Provide the [X, Y] coordinate of the cell's center where the given text is located.  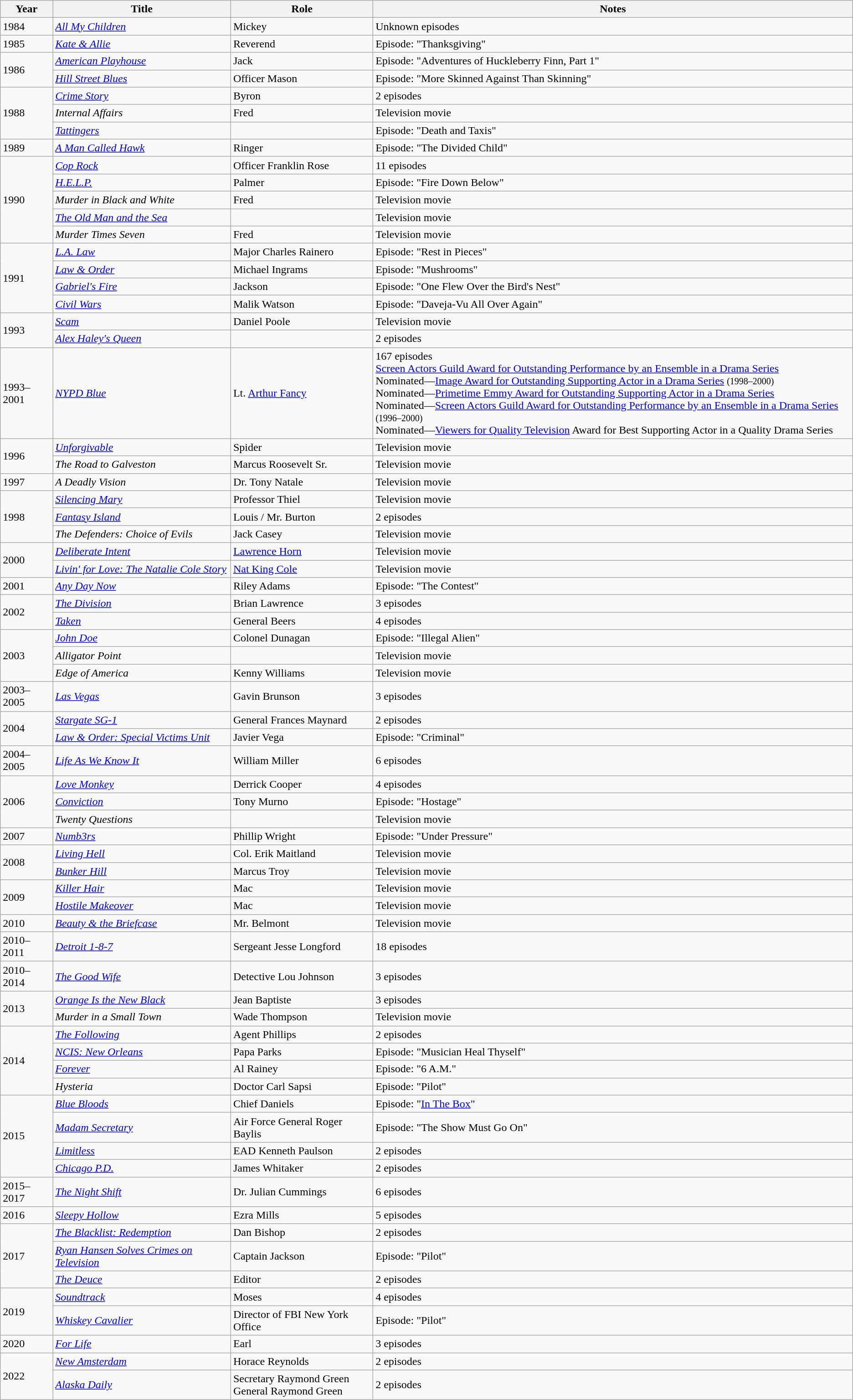
2003 [26, 656]
Colonel Dunagan [302, 638]
The Defenders: Choice of Evils [142, 534]
Any Day Now [142, 586]
Moses [302, 1297]
Ringer [302, 148]
Air Force General Roger Baylis [302, 1127]
American Playhouse [142, 61]
1988 [26, 113]
Forever [142, 1069]
1991 [26, 278]
Episode: "Musician Heal Thyself" [613, 1052]
1984 [26, 26]
Episode: "The Show Must Go On" [613, 1127]
Scam [142, 321]
2013 [26, 1008]
Director of FBI New York Office [302, 1320]
1989 [26, 148]
Lt. Arthur Fancy [302, 393]
Hysteria [142, 1086]
Episode: "One Flew Over the Bird's Nest" [613, 287]
Dr. Tony Natale [302, 482]
James Whitaker [302, 1168]
1990 [26, 200]
Episode: "The Divided Child" [613, 148]
General Beers [302, 621]
Cop Rock [142, 165]
Dr. Julian Cummings [302, 1192]
Phillip Wright [302, 836]
Episode: "Hostage" [613, 801]
1993 [26, 330]
Blue Bloods [142, 1104]
Unknown episodes [613, 26]
Episode: "Death and Taxis" [613, 130]
Jack Casey [302, 534]
Doctor Carl Sapsi [302, 1086]
Episode: "Thanksgiving" [613, 44]
Jackson [302, 287]
For Life [142, 1344]
Chicago P.D. [142, 1168]
NCIS: New Orleans [142, 1052]
Brian Lawrence [302, 604]
Taken [142, 621]
Palmer [302, 182]
NYPD Blue [142, 393]
Hill Street Blues [142, 78]
Orange Is the New Black [142, 1000]
Limitless [142, 1151]
1986 [26, 70]
H.E.L.P. [142, 182]
Year [26, 9]
2006 [26, 801]
The Old Man and the Sea [142, 217]
Killer Hair [142, 889]
William Miller [302, 760]
Whiskey Cavalier [142, 1320]
Major Charles Rainero [302, 252]
Mr. Belmont [302, 923]
Fantasy Island [142, 517]
2002 [26, 612]
Internal Affairs [142, 113]
Episode: "Under Pressure" [613, 836]
2010–2011 [26, 946]
Kate & Allie [142, 44]
Episode: "Mushrooms" [613, 269]
Episode: "Daveja-Vu All Over Again" [613, 304]
Malik Watson [302, 304]
Beauty & the Briefcase [142, 923]
1985 [26, 44]
2010 [26, 923]
Gavin Brunson [302, 697]
Daniel Poole [302, 321]
The Following [142, 1034]
Papa Parks [302, 1052]
Episode: "More Skinned Against Than Skinning" [613, 78]
Crime Story [142, 96]
Law & Order [142, 269]
Ezra Mills [302, 1215]
2017 [26, 1256]
Numb3rs [142, 836]
Editor [302, 1280]
2022 [26, 1376]
Episode: "The Contest" [613, 586]
New Amsterdam [142, 1361]
Life As We Know It [142, 760]
Livin' for Love: The Natalie Cole Story [142, 568]
Deliberate Intent [142, 551]
Episode: "Fire Down Below" [613, 182]
2020 [26, 1344]
All My Children [142, 26]
Unforgivable [142, 447]
Episode: "Rest in Pieces" [613, 252]
Lawrence Horn [302, 551]
Murder in a Small Town [142, 1017]
5 episodes [613, 1215]
Officer Mason [302, 78]
Officer Franklin Rose [302, 165]
Role [302, 9]
General Frances Maynard [302, 720]
2015 [26, 1136]
A Man Called Hawk [142, 148]
Alex Haley's Queen [142, 339]
Agent Phillips [302, 1034]
Marcus Roosevelt Sr. [302, 465]
Louis / Mr. Burton [302, 517]
Sergeant Jesse Longford [302, 946]
Bunker Hill [142, 871]
The Deuce [142, 1280]
Episode: "Criminal" [613, 737]
Love Monkey [142, 784]
Living Hell [142, 853]
2014 [26, 1060]
Byron [302, 96]
The Night Shift [142, 1192]
Col. Erik Maitland [302, 853]
1998 [26, 517]
Javier Vega [302, 737]
Al Rainey [302, 1069]
Notes [613, 9]
2019 [26, 1312]
Episode: "Illegal Alien" [613, 638]
2003–2005 [26, 697]
2000 [26, 560]
Episode: "6 A.M." [613, 1069]
Jean Baptiste [302, 1000]
Detective Lou Johnson [302, 976]
Soundtrack [142, 1297]
Jack [302, 61]
A Deadly Vision [142, 482]
The Blacklist: Redemption [142, 1233]
18 episodes [613, 946]
Secretary Raymond Green General Raymond Green [302, 1385]
Title [142, 9]
The Good Wife [142, 976]
Gabriel's Fire [142, 287]
2008 [26, 862]
Tattingers [142, 130]
Dan Bishop [302, 1233]
Horace Reynolds [302, 1361]
Tony Murno [302, 801]
Kenny Williams [302, 673]
Wade Thompson [302, 1017]
2004–2005 [26, 760]
Law & Order: Special Victims Unit [142, 737]
Civil Wars [142, 304]
Alligator Point [142, 656]
2004 [26, 728]
2010–2014 [26, 976]
2001 [26, 586]
Murder in Black and White [142, 200]
Captain Jackson [302, 1256]
EAD Kenneth Paulson [302, 1151]
Mickey [302, 26]
1996 [26, 456]
Spider [302, 447]
2015–2017 [26, 1192]
Edge of America [142, 673]
Professor Thiel [302, 499]
Hostile Makeover [142, 906]
Sleepy Hollow [142, 1215]
Stargate SG-1 [142, 720]
Conviction [142, 801]
Derrick Cooper [302, 784]
2016 [26, 1215]
Episode: "Adventures of Huckleberry Finn, Part 1" [613, 61]
Madam Secretary [142, 1127]
2009 [26, 897]
Reverend [302, 44]
Detroit 1-8-7 [142, 946]
Twenty Questions [142, 819]
Nat King Cole [302, 568]
2007 [26, 836]
1997 [26, 482]
John Doe [142, 638]
Episode: "In The Box" [613, 1104]
Marcus Troy [302, 871]
The Division [142, 604]
Alaska Daily [142, 1385]
Las Vegas [142, 697]
Murder Times Seven [142, 235]
Michael Ingrams [302, 269]
Riley Adams [302, 586]
L.A. Law [142, 252]
Ryan Hansen Solves Crimes on Television [142, 1256]
Silencing Mary [142, 499]
1993–2001 [26, 393]
Chief Daniels [302, 1104]
The Road to Galveston [142, 465]
11 episodes [613, 165]
Earl [302, 1344]
